Return the (x, y) coordinate for the center point of the cell that contains the specified text.  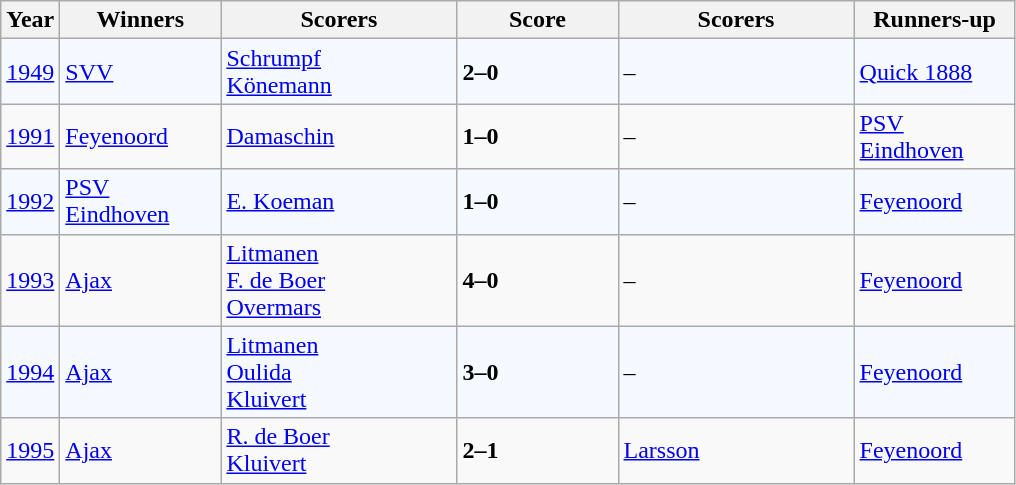
R. de Boer Kluivert (339, 450)
4–0 (538, 280)
1992 (30, 202)
1993 (30, 280)
Schrumpf Könemann (339, 72)
Runners-up (934, 20)
2–0 (538, 72)
Litmanen Oulida Kluivert (339, 372)
1995 (30, 450)
Litmanen F. de Boer Overmars (339, 280)
3–0 (538, 372)
1991 (30, 136)
1949 (30, 72)
2–1 (538, 450)
E. Koeman (339, 202)
Winners (140, 20)
Score (538, 20)
Year (30, 20)
Larsson (736, 450)
1994 (30, 372)
Damaschin (339, 136)
Quick 1888 (934, 72)
SVV (140, 72)
